Detect which cell encompasses the target text, then output its [X, Y] center coordinate. 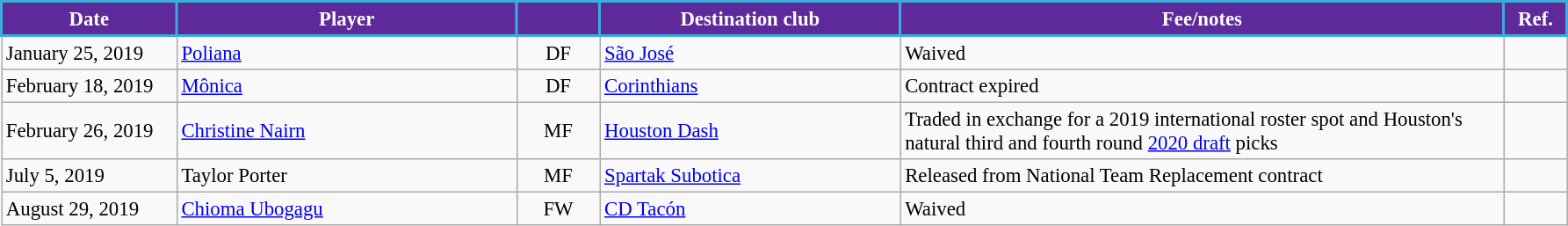
Ref. [1535, 19]
February 18, 2019 [90, 86]
São José [750, 53]
Destination club [750, 19]
Traded in exchange for a 2019 international roster spot and Houston's natural third and fourth round 2020 draft picks [1202, 132]
Released from National Team Replacement contract [1202, 176]
Chioma Ubogagu [346, 209]
Player [346, 19]
February 26, 2019 [90, 132]
Christine Nairn [346, 132]
July 5, 2019 [90, 176]
Taylor Porter [346, 176]
Mônica [346, 86]
January 25, 2019 [90, 53]
Corinthians [750, 86]
FW [559, 209]
August 29, 2019 [90, 209]
Poliana [346, 53]
Date [90, 19]
CD Tacón [750, 209]
Spartak Subotica [750, 176]
Houston Dash [750, 132]
Contract expired [1202, 86]
Fee/notes [1202, 19]
